Find where the given text appears and provide that cell's center as [X, Y] coordinate. 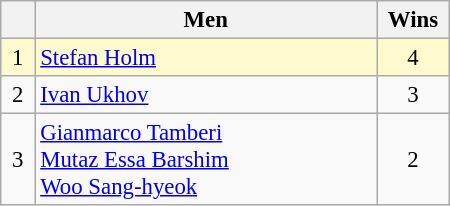
4 [414, 58]
1 [18, 58]
Ivan Ukhov [206, 95]
Men [206, 20]
Wins [414, 20]
Gianmarco Tamberi Mutaz Essa Barshim Woo Sang-hyeok [206, 160]
Stefan Holm [206, 58]
